Extract the [X, Y] coordinate from the center of the cell holding the provided text.  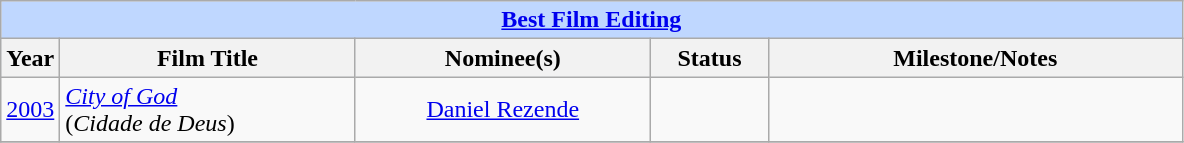
Milestone/Notes [976, 58]
Status [709, 58]
Nominee(s) [502, 58]
City of God(Cidade de Deus) [208, 110]
Film Title [208, 58]
Best Film Editing [592, 20]
Year [30, 58]
2003 [30, 110]
Daniel Rezende [502, 110]
